Detect which cell encompasses the target text, then output its (X, Y) center coordinate. 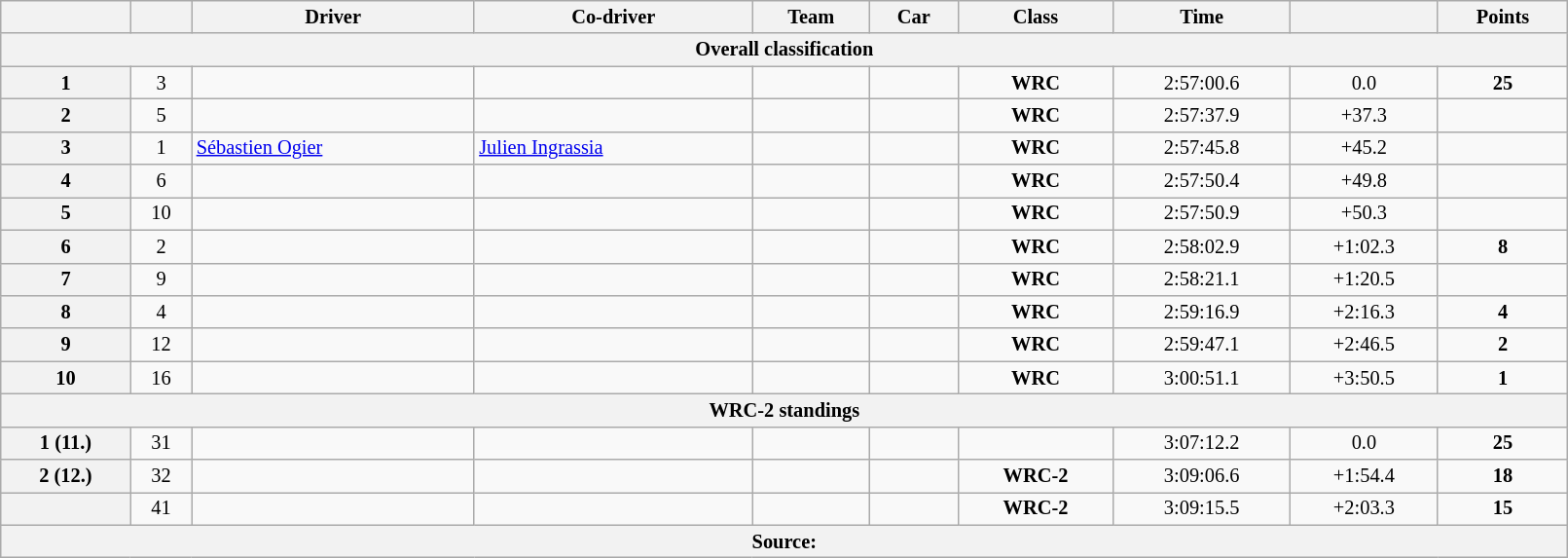
Co-driver (613, 17)
12 (162, 345)
2:57:50.9 (1202, 213)
Sébastien Ogier (333, 148)
1 (11.) (66, 443)
+2:46.5 (1365, 345)
+1:20.5 (1365, 279)
2:57:00.6 (1202, 83)
3:09:15.5 (1202, 508)
Car (913, 17)
3:09:06.6 (1202, 476)
2:58:02.9 (1202, 246)
+2:16.3 (1365, 312)
2 (12.) (66, 476)
18 (1503, 476)
16 (162, 378)
Team (811, 17)
Points (1503, 17)
+49.8 (1365, 181)
32 (162, 476)
Julien Ingrassia (613, 148)
3:00:51.1 (1202, 378)
41 (162, 508)
Driver (333, 17)
Overall classification (784, 50)
3:07:12.2 (1202, 443)
+1:02.3 (1365, 246)
2:57:50.4 (1202, 181)
2:57:37.9 (1202, 115)
2:59:16.9 (1202, 312)
+2:03.3 (1365, 508)
2:58:21.1 (1202, 279)
2:59:47.1 (1202, 345)
7 (66, 279)
+50.3 (1365, 213)
Source: (784, 541)
+1:54.4 (1365, 476)
+45.2 (1365, 148)
+3:50.5 (1365, 378)
15 (1503, 508)
Time (1202, 17)
+37.3 (1365, 115)
Class (1036, 17)
31 (162, 443)
2:57:45.8 (1202, 148)
WRC-2 standings (784, 410)
